Locate the cell with the specified text and output its [X, Y] center coordinate. 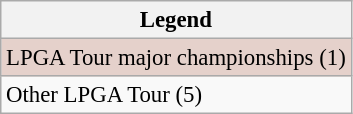
LPGA Tour major championships (1) [176, 58]
Other LPGA Tour (5) [176, 95]
Legend [176, 20]
